Identify which cell holds the provided text, then report its (x, y) central coordinate. 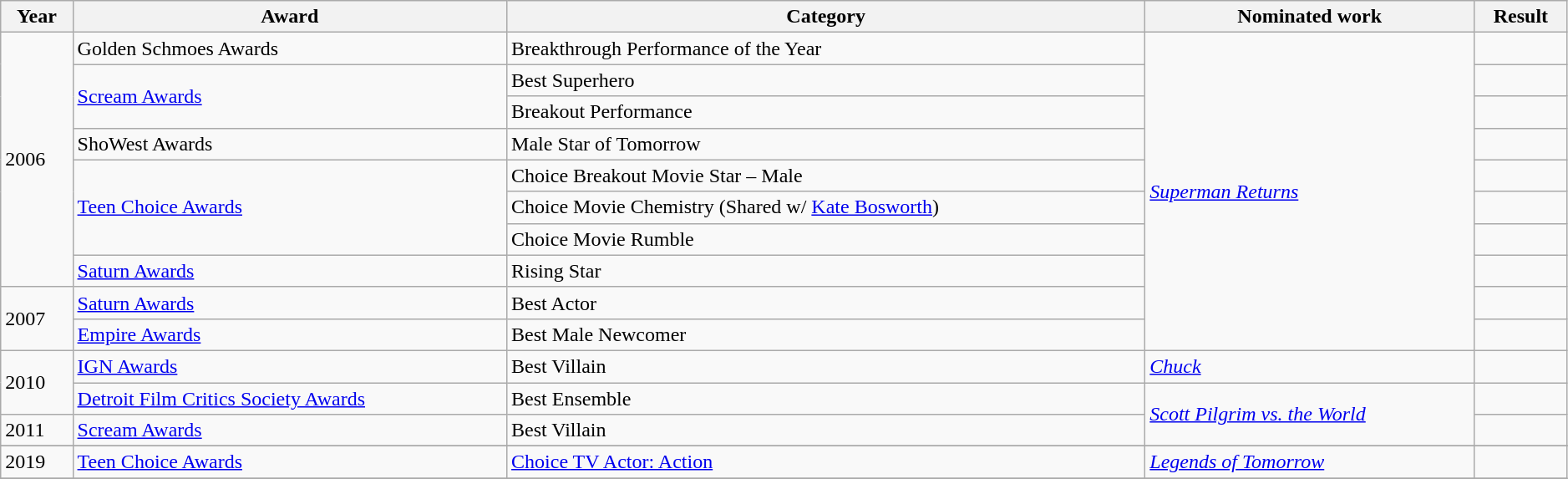
Award (289, 17)
Empire Awards (289, 334)
Scott Pilgrim vs. the World (1310, 415)
Choice Movie Rumble (826, 239)
2011 (37, 431)
IGN Awards (289, 366)
Best Male Newcomer (826, 334)
Category (826, 17)
Detroit Film Critics Society Awards (289, 399)
Nominated work (1310, 17)
2006 (37, 160)
Choice Movie Chemistry (Shared w/ Kate Bosworth) (826, 207)
2010 (37, 382)
2007 (37, 318)
Breakout Performance (826, 112)
Result (1521, 17)
Year (37, 17)
Choice Breakout Movie Star – Male (826, 176)
Rising Star (826, 271)
Best Superhero (826, 80)
Male Star of Tomorrow (826, 144)
Golden Schmoes Awards (289, 48)
Legends of Tomorrow (1310, 462)
Chuck (1310, 366)
2019 (37, 462)
Breakthrough Performance of the Year (826, 48)
ShoWest Awards (289, 144)
Best Ensemble (826, 399)
Choice TV Actor: Action (826, 462)
Superman Returns (1310, 192)
Best Actor (826, 303)
